Locate the cell with the specified text and output its [x, y] center coordinate. 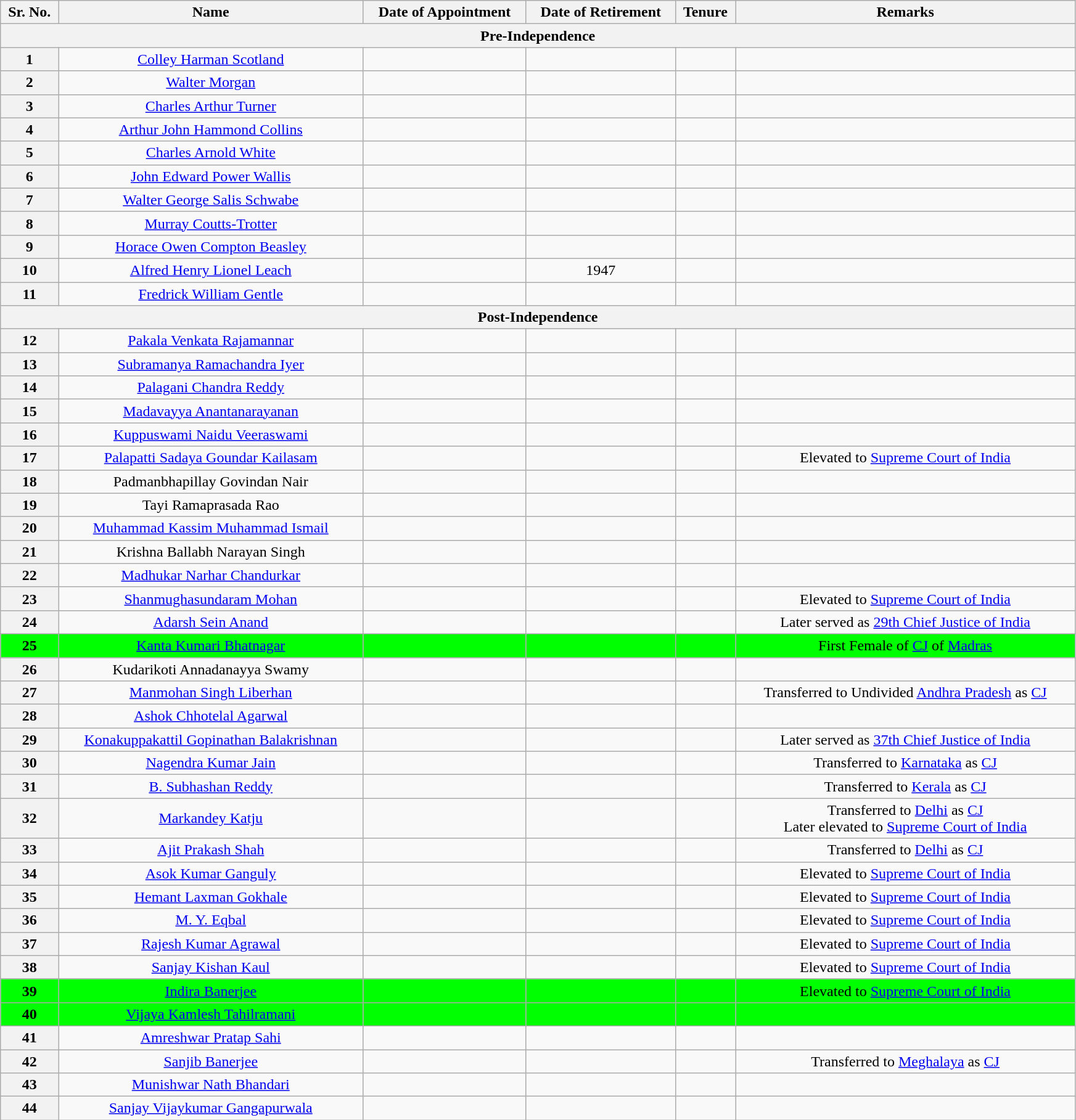
Remarks [905, 12]
37 [30, 944]
6 [30, 176]
M. Y. Eqbal [211, 920]
25 [30, 645]
Konakuppakattil Gopinathan Balakrishnan [211, 740]
Charles Arnold White [211, 153]
Transferred to Meghalaya as CJ [905, 1061]
39 [30, 991]
Krishna Ballabh Narayan Singh [211, 552]
Ajit Prakash Shah [211, 850]
Date of Retirement [601, 12]
9 [30, 247]
Markandey Katju [211, 819]
Kuppuswami Naidu Veeraswami [211, 435]
B. Subhashan Reddy [211, 787]
42 [30, 1061]
Pre-Independence [538, 36]
Subramanya Ramachandra Iyer [211, 364]
Transferred to Kerala as CJ [905, 787]
Kanta Kumari Bhatnagar [211, 645]
19 [30, 505]
29 [30, 740]
21 [30, 552]
Charles Arthur Turner [211, 106]
Asok Kumar Ganguly [211, 873]
Walter Morgan [211, 83]
Murray Coutts-Trotter [211, 223]
Alfred Henry Lionel Leach [211, 270]
38 [30, 967]
4 [30, 129]
Vijaya Kamlesh Tahilramani [211, 1014]
Tayi Ramaprasada Rao [211, 505]
33 [30, 850]
John Edward Power Wallis [211, 176]
Later served as 37th Chief Justice of India [905, 740]
Date of Appointment [445, 12]
Horace Owen Compton Beasley [211, 247]
Transferred to Undivided Andhra Pradesh as CJ [905, 693]
2 [30, 83]
17 [30, 458]
Transferred to Delhi as CJ Later elevated to Supreme Court of India [905, 819]
Madhukar Narhar Chandurkar [211, 575]
22 [30, 575]
3 [30, 106]
Sanjay Kishan Kaul [211, 967]
40 [30, 1014]
Sanjay Vijaykumar Gangapurwala [211, 1108]
Fredrick William Gentle [211, 294]
Shanmughasundaram Mohan [211, 599]
24 [30, 622]
30 [30, 763]
1947 [601, 270]
Name [211, 12]
Padmanbhapillay Govindan Nair [211, 481]
Colley Harman Scotland [211, 59]
41 [30, 1037]
12 [30, 341]
Sanjib Banerjee [211, 1061]
15 [30, 411]
16 [30, 435]
32 [30, 819]
Madavayya Anantanarayanan [211, 411]
23 [30, 599]
First Female of CJ of Madras [905, 645]
Tenure [705, 12]
Transferred to Delhi as CJ [905, 850]
Manmohan Singh Liberhan [211, 693]
10 [30, 270]
26 [30, 669]
Kudarikoti Annadanayya Swamy [211, 669]
Walter George Salis Schwabe [211, 200]
14 [30, 388]
31 [30, 787]
Pakala Venkata Rajamannar [211, 341]
44 [30, 1108]
Indira Banerjee [211, 991]
35 [30, 897]
Hemant Laxman Gokhale [211, 897]
11 [30, 294]
Palagani Chandra Reddy [211, 388]
Post-Independence [538, 317]
Arthur John Hammond Collins [211, 129]
27 [30, 693]
1 [30, 59]
18 [30, 481]
13 [30, 364]
7 [30, 200]
Munishwar Nath Bhandari [211, 1085]
Amreshwar Pratap Sahi [211, 1037]
34 [30, 873]
5 [30, 153]
Muhammad Kassim Muhammad Ismail [211, 528]
Sr. No. [30, 12]
Ashok Chhotelal Agarwal [211, 716]
Rajesh Kumar Agrawal [211, 944]
Later served as 29th Chief Justice of India [905, 622]
43 [30, 1085]
Nagendra Kumar Jain [211, 763]
Adarsh Sein Anand [211, 622]
Palapatti Sadaya Goundar Kailasam [211, 458]
28 [30, 716]
Transferred to Karnataka as CJ [905, 763]
36 [30, 920]
8 [30, 223]
20 [30, 528]
